Return the (x, y) coordinate for the center point of the cell that contains the specified text.  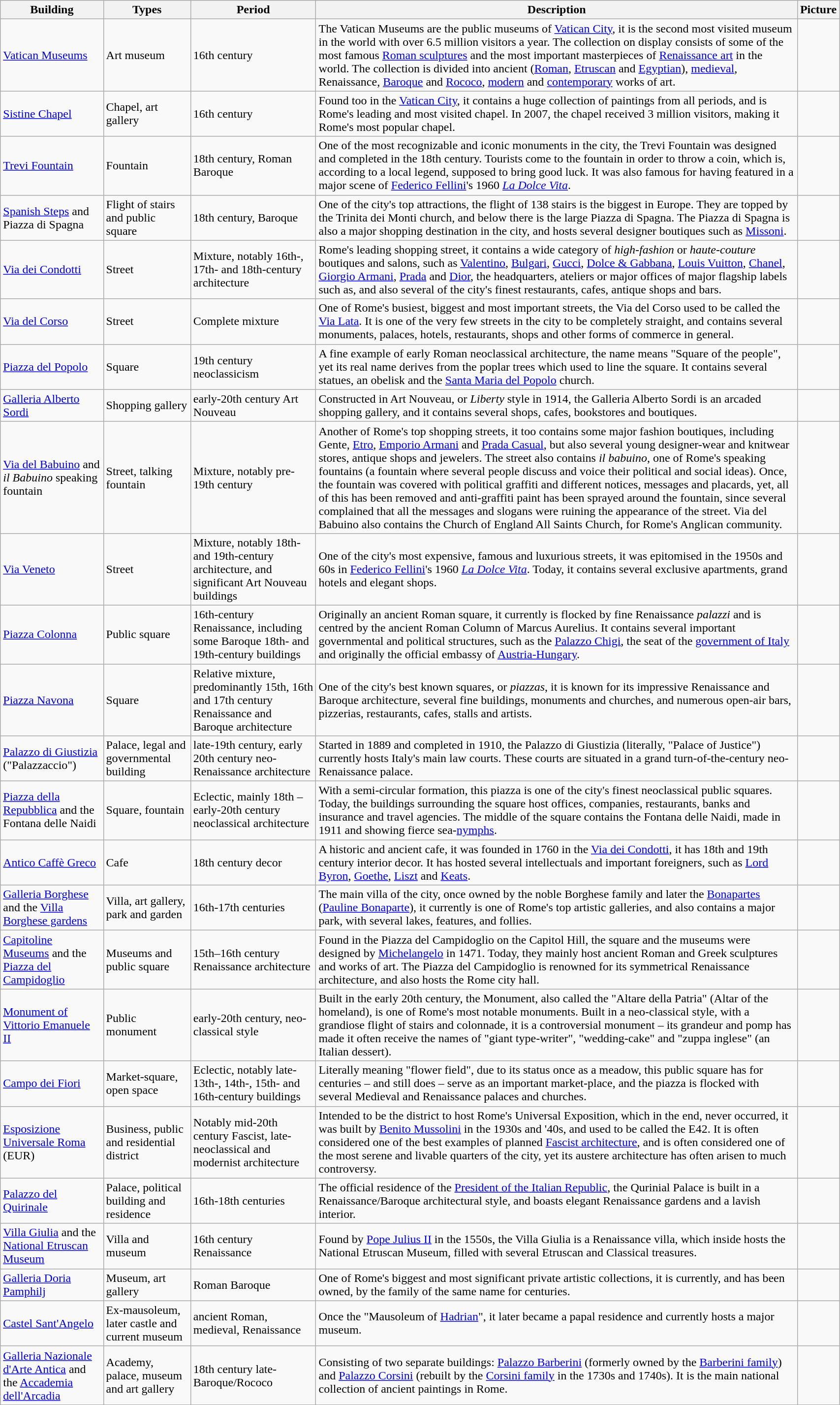
18th century late-Baroque/Rococo (253, 1375)
Castel Sant'Angelo (52, 1323)
Picture (818, 10)
15th–16th century Renaissance architecture (253, 960)
Mixture, notably 16th-, 17th- and 18th-century architecture (253, 270)
Square, fountain (147, 810)
Relative mixture, predominantly 15th, 16th and 17th century Renaissance and Baroque architecture (253, 700)
Capitoline Museums and the Piazza del Campidoglio (52, 960)
Via del Corso (52, 321)
Art museum (147, 55)
Piazza Colonna (52, 634)
Trevi Fountain (52, 165)
Eclectic, notably late-13th-, 14th-, 15th- and 16th-century buildings (253, 1084)
Fountain (147, 165)
Piazza Navona (52, 700)
Palace, political building and residence (147, 1201)
early-20th century, neo-classical style (253, 1025)
Academy, palace, museum and art gallery (147, 1375)
Public monument (147, 1025)
late-19th century, early 20th century neo-Renaissance architecture (253, 759)
Museums and public square (147, 960)
Shopping gallery (147, 406)
Monument of Vittorio Emanuele II (52, 1025)
Piazza della Repubblica and the Fontana delle Naidi (52, 810)
early-20th century Art Nouveau (253, 406)
16th-century Renaissance, including some Baroque 18th- and 19th-century buildings (253, 634)
Mixture, notably 18th- and 19th-century architecture, and significant Art Nouveau buildings (253, 569)
16th-17th centuries (253, 908)
Ex-mausoleum, later castle and current museum (147, 1323)
Galleria Borghese and the Villa Borghese gardens (52, 908)
Street, talking fountain (147, 478)
Roman Baroque (253, 1285)
Palazzo di Giustizia ("Palazzaccio") (52, 759)
Mixture, notably pre-19th century (253, 478)
18th century, Roman Baroque (253, 165)
Via del Babuino and il Babuino speaking fountain (52, 478)
Public square (147, 634)
Palace, legal and governmental building (147, 759)
Flight of stairs and public square (147, 218)
Sistine Chapel (52, 114)
16th century Renaissance (253, 1246)
Esposizione Universale Roma (EUR) (52, 1142)
Cafe (147, 862)
Campo dei Fiori (52, 1084)
Eclectic, mainly 18th – early-20th century neoclassical architecture (253, 810)
Vatican Museums (52, 55)
Once the "Mausoleum of Hadrian", it later became a papal residence and currently hosts a major museum. (557, 1323)
19th century neoclassicism (253, 367)
Museum, art gallery (147, 1285)
Villa, art gallery, park and garden (147, 908)
Description (557, 10)
ancient Roman, medieval, Renaissance (253, 1323)
Period (253, 10)
Notably mid-20th century Fascist, late-neoclassical and modernist architecture (253, 1142)
Business, public and residential district (147, 1142)
Galleria Nazionale d'Arte Antica and the Accademia dell'Arcadia (52, 1375)
Via dei Condotti (52, 270)
Market-square, open space (147, 1084)
Via Veneto (52, 569)
Galleria Doria Pamphilj (52, 1285)
16th-18th centuries (253, 1201)
Villa and museum (147, 1246)
18th century decor (253, 862)
Types (147, 10)
Palazzo del Quirinale (52, 1201)
18th century, Baroque (253, 218)
Galleria Alberto Sordi (52, 406)
Spanish Steps and Piazza di Spagna (52, 218)
Villa Giulia and the National Etruscan Museum (52, 1246)
Antico Caffè Greco (52, 862)
Chapel, art gallery (147, 114)
Building (52, 10)
Complete mixture (253, 321)
Piazza del Popolo (52, 367)
